Identify which cell holds the provided text, then report its [x, y] central coordinate. 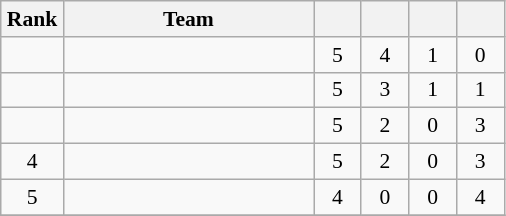
Rank [32, 19]
Team [188, 19]
